Identify which cell holds the provided text, then report its [X, Y] central coordinate. 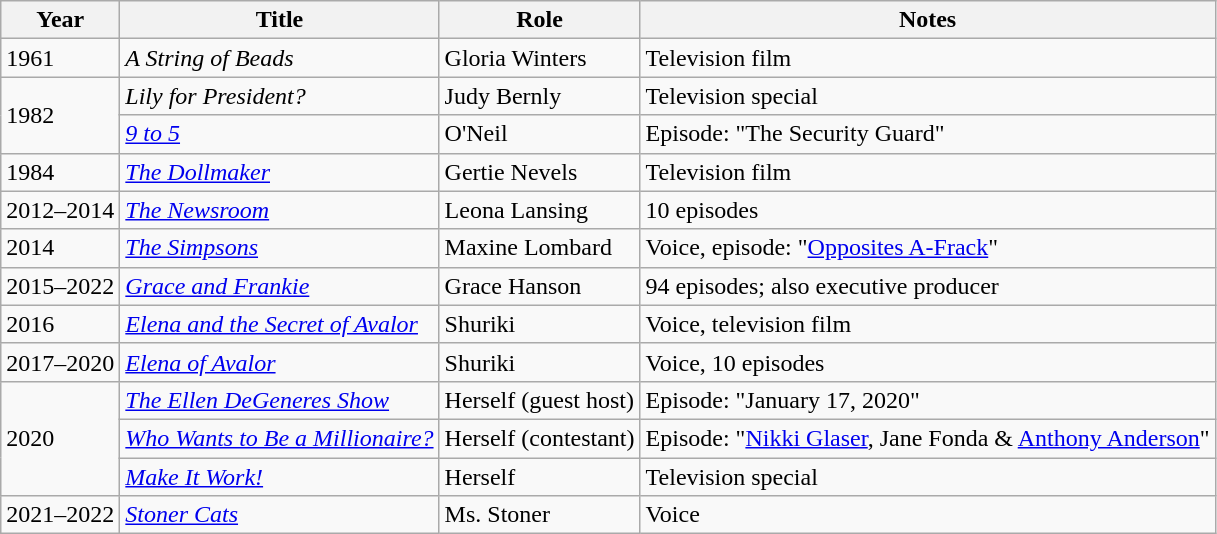
Role [540, 20]
A String of Beads [280, 58]
O'Neil [540, 134]
Voice, 10 episodes [928, 362]
Elena of Avalor [280, 362]
Stoner Cats [280, 515]
Episode: "The Security Guard" [928, 134]
2020 [60, 438]
1982 [60, 115]
2017–2020 [60, 362]
The Newsroom [280, 210]
Herself [540, 477]
Notes [928, 20]
2016 [60, 324]
94 episodes; also executive producer [928, 286]
The Ellen DeGeneres Show [280, 400]
Gertie Nevels [540, 172]
Title [280, 20]
Episode: "January 17, 2020" [928, 400]
Grace Hanson [540, 286]
Gloria Winters [540, 58]
Who Wants to Be a Millionaire? [280, 438]
Voice [928, 515]
1961 [60, 58]
2021–2022 [60, 515]
Grace and Frankie [280, 286]
Elena and the Secret of Avalor [280, 324]
10 episodes [928, 210]
2015–2022 [60, 286]
The Dollmaker [280, 172]
Leona Lansing [540, 210]
Episode: "Nikki Glaser, Jane Fonda & Anthony Anderson" [928, 438]
Lily for President? [280, 96]
The Simpsons [280, 248]
2012–2014 [60, 210]
Ms. Stoner [540, 515]
1984 [60, 172]
Maxine Lombard [540, 248]
Make It Work! [280, 477]
9 to 5 [280, 134]
2014 [60, 248]
Voice, television film [928, 324]
Herself (contestant) [540, 438]
Judy Bernly [540, 96]
Herself (guest host) [540, 400]
Year [60, 20]
Voice, episode: "Opposites A-Frack" [928, 248]
